Pinpoint the cell where the given text exists, returning its (x, y) midpoint coordinate. 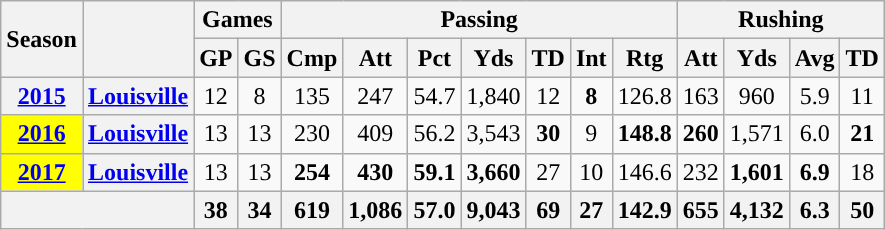
4,132 (756, 210)
6.9 (814, 172)
Pct (434, 58)
260 (700, 134)
1,601 (756, 172)
126.8 (644, 96)
3,543 (494, 134)
135 (312, 96)
1,571 (756, 134)
2016 (42, 134)
Rtg (644, 58)
2015 (42, 96)
Avg (814, 58)
1,086 (376, 210)
59.1 (434, 172)
34 (260, 210)
GP (216, 58)
10 (591, 172)
6.3 (814, 210)
2017 (42, 172)
50 (862, 210)
Season (42, 39)
9 (591, 134)
960 (756, 96)
Games (238, 20)
146.6 (644, 172)
Cmp (312, 58)
38 (216, 210)
163 (700, 96)
21 (862, 134)
247 (376, 96)
409 (376, 134)
56.2 (434, 134)
Rushing (780, 20)
5.9 (814, 96)
232 (700, 172)
655 (700, 210)
142.9 (644, 210)
Passing (479, 20)
6.0 (814, 134)
3,660 (494, 172)
430 (376, 172)
54.7 (434, 96)
9,043 (494, 210)
230 (312, 134)
57.0 (434, 210)
30 (548, 134)
148.8 (644, 134)
GS (260, 58)
254 (312, 172)
11 (862, 96)
Int (591, 58)
619 (312, 210)
69 (548, 210)
18 (862, 172)
1,840 (494, 96)
